Pinpoint the cell where the given text exists, returning its [X, Y] midpoint coordinate. 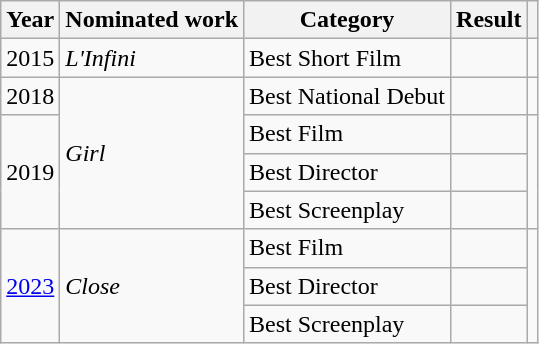
Year [30, 20]
Girl [152, 153]
Result [489, 20]
Close [152, 286]
Best Short Film [348, 58]
2023 [30, 286]
Category [348, 20]
2018 [30, 96]
2019 [30, 172]
Nominated work [152, 20]
Best National Debut [348, 96]
2015 [30, 58]
L'Infini [152, 58]
